Extract the (x, y) coordinate from the center of the cell holding the provided text.  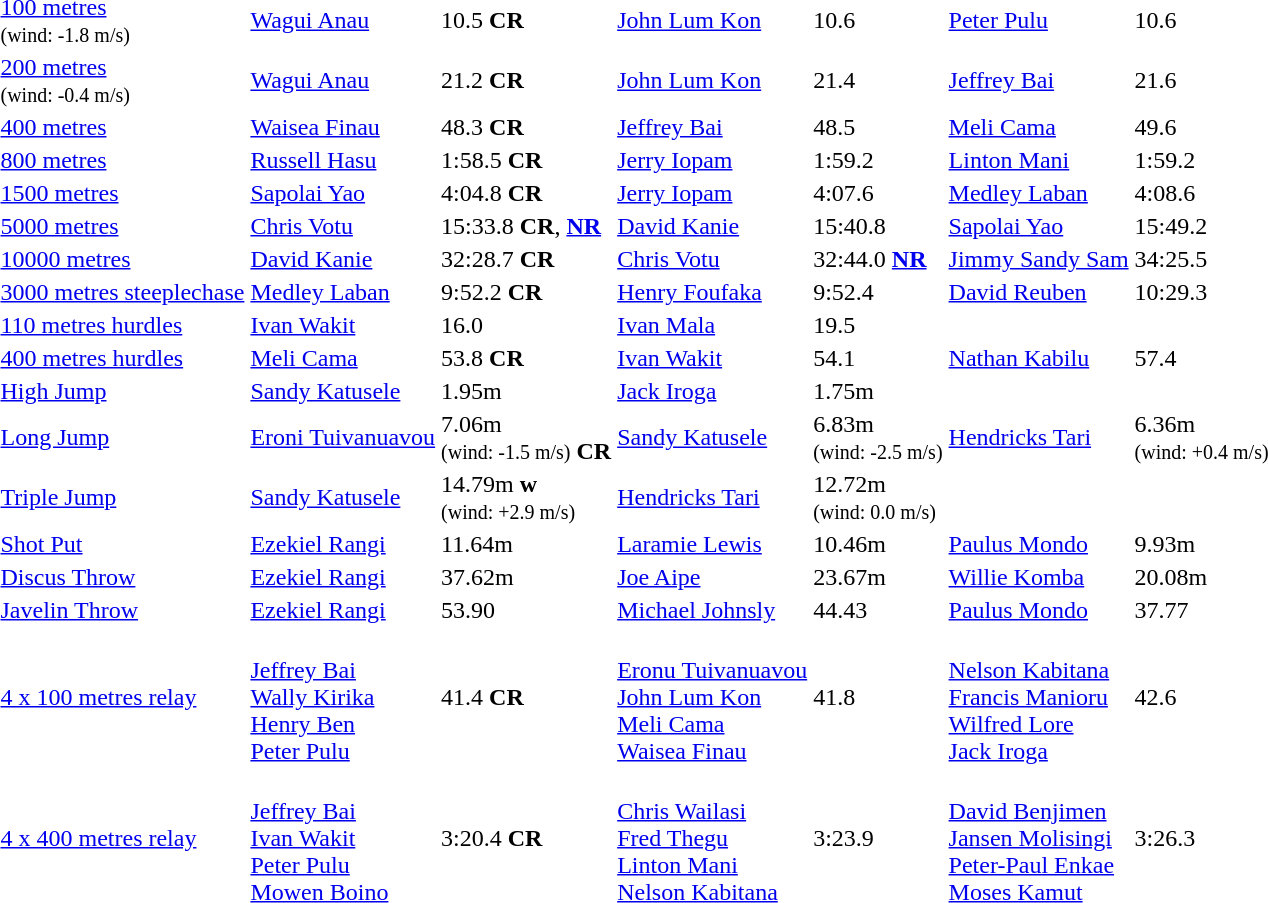
44.43 (878, 610)
32:44.0 NR (878, 259)
Russell Hasu (343, 160)
Wagui Anau (343, 80)
Waisea Finau (343, 127)
53.8 CR (526, 358)
Laramie Lewis (712, 544)
21.4 (878, 80)
32:28.7 CR (526, 259)
4:04.8 CR (526, 193)
Jimmy Sandy Sam (1038, 259)
Eronu TuivanuavouJohn Lum KonMeli CamaWaisea Finau (712, 697)
1.75m (878, 391)
David Reuben (1038, 292)
Jeffrey BaiWally KirikaHenry BenPeter Pulu (343, 697)
48.5 (878, 127)
6.83m (wind: -2.5 m/s) (878, 438)
1:59.2 (878, 160)
Jack Iroga (712, 391)
16.0 (526, 325)
Ivan Mala (712, 325)
Nelson KabitanaFrancis ManioruWilfred LoreJack Iroga (1038, 697)
John Lum Kon (712, 80)
11.64m (526, 544)
53.90 (526, 610)
9:52.4 (878, 292)
37.62m (526, 577)
Nathan Kabilu (1038, 358)
9:52.2 CR (526, 292)
15:40.8 (878, 226)
Eroni Tuivanuavou (343, 438)
54.1 (878, 358)
10.46m (878, 544)
4:07.6 (878, 193)
48.3 CR (526, 127)
Henry Foufaka (712, 292)
Michael Johnsly (712, 610)
19.5 (878, 325)
1.95m (526, 391)
7.06m (wind: -1.5 m/s) CR (526, 438)
Joe Aipe (712, 577)
21.2 CR (526, 80)
12.72m (wind: 0.0 m/s) (878, 498)
Willie Komba (1038, 577)
1:58.5 CR (526, 160)
14.79m w (wind: +2.9 m/s) (526, 498)
Linton Mani (1038, 160)
41.8 (878, 697)
15:33.8 CR, NR (526, 226)
23.67m (878, 577)
41.4 CR (526, 697)
